Output the [x, y] coordinate of the center of the cell containing the given text.  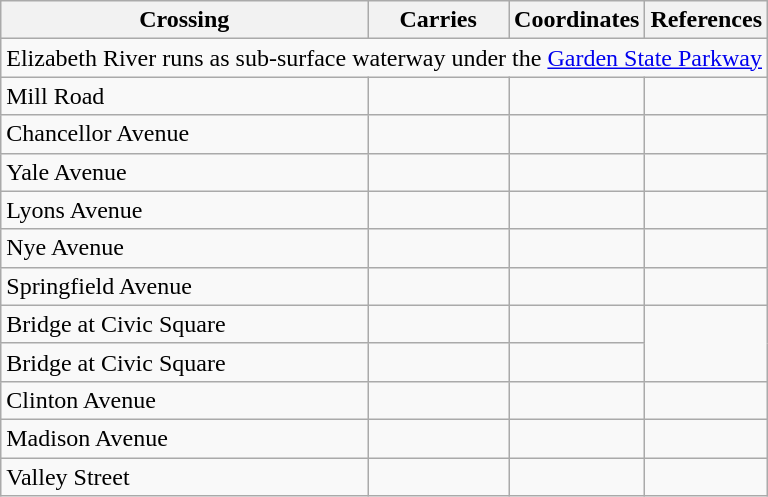
Carries [438, 20]
Springfield Avenue [184, 286]
Elizabeth River runs as sub-surface waterway under the Garden State Parkway [384, 58]
References [706, 20]
Nye Avenue [184, 248]
Madison Avenue [184, 438]
Crossing [184, 20]
Lyons Avenue [184, 210]
Mill Road [184, 96]
Chancellor Avenue [184, 134]
Coordinates [577, 20]
Valley Street [184, 477]
Yale Avenue [184, 172]
Clinton Avenue [184, 400]
